Output the [X, Y] coordinate of the center of the cell containing the given text.  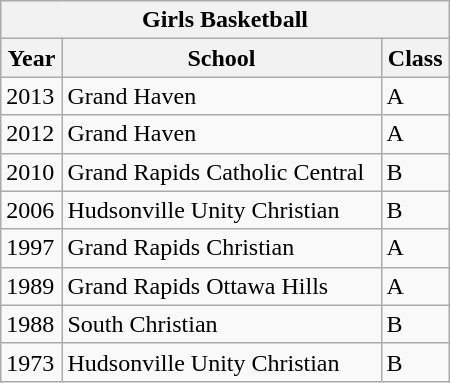
Grand Rapids Catholic Central [222, 172]
2013 [32, 96]
2006 [32, 210]
1989 [32, 286]
Grand Rapids Christian [222, 248]
South Christian [222, 324]
1988 [32, 324]
School [222, 58]
Girls Basketball [225, 20]
2010 [32, 172]
1973 [32, 362]
Year [32, 58]
2012 [32, 134]
1997 [32, 248]
Grand Rapids Ottawa Hills [222, 286]
Class [415, 58]
